Identify which cell holds the provided text, then report its (X, Y) central coordinate. 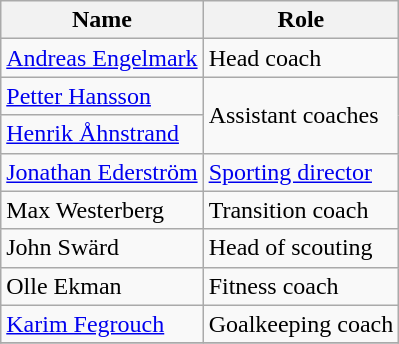
Name (102, 20)
Role (301, 20)
Assistant coaches (301, 115)
Transition coach (301, 210)
Sporting director (301, 172)
Olle Ekman (102, 286)
Goalkeeping coach (301, 324)
John Swärd (102, 248)
Karim Fegrouch (102, 324)
Max Westerberg (102, 210)
Andreas Engelmark (102, 58)
Fitness coach (301, 286)
Jonathan Ederström (102, 172)
Petter Hansson (102, 96)
Head of scouting (301, 248)
Head coach (301, 58)
Henrik Åhnstrand (102, 134)
